Output the (x, y) coordinate of the center of the cell containing the given text.  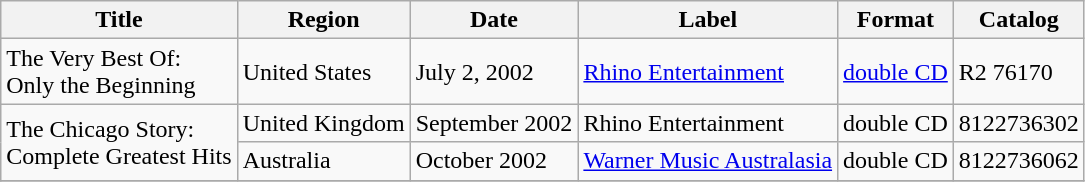
United Kingdom (324, 123)
September 2002 (494, 123)
July 2, 2002 (494, 72)
Australia (324, 161)
United States (324, 72)
October 2002 (494, 161)
Region (324, 20)
The Very Best Of:Only the Beginning (119, 72)
Format (896, 20)
Title (119, 20)
R2 76170 (1018, 72)
8122736302 (1018, 123)
8122736062 (1018, 161)
Catalog (1018, 20)
Date (494, 20)
Warner Music Australasia (708, 161)
Label (708, 20)
The Chicago Story:Complete Greatest Hits (119, 142)
